Extract the (x, y) coordinate from the center of the cell holding the provided text.  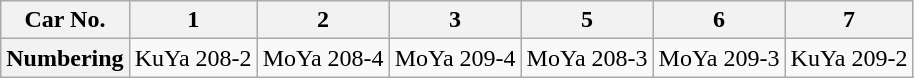
MoYa 208-4 (323, 58)
6 (719, 20)
MoYa 208-3 (587, 58)
Car No. (65, 20)
KuYa 208-2 (193, 58)
5 (587, 20)
MoYa 209-4 (455, 58)
MoYa 209-3 (719, 58)
2 (323, 20)
KuYa 209-2 (849, 58)
7 (849, 20)
1 (193, 20)
Numbering (65, 58)
3 (455, 20)
